Find where the given text appears and provide that cell's center as (x, y) coordinate. 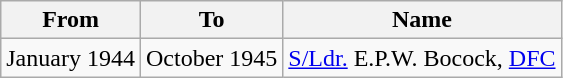
October 1945 (211, 58)
To (211, 20)
S/Ldr. E.P.W. Bocock, DFC (422, 58)
From (71, 20)
January 1944 (71, 58)
Name (422, 20)
